Return the [x, y] coordinate for the center point of the cell that contains the specified text.  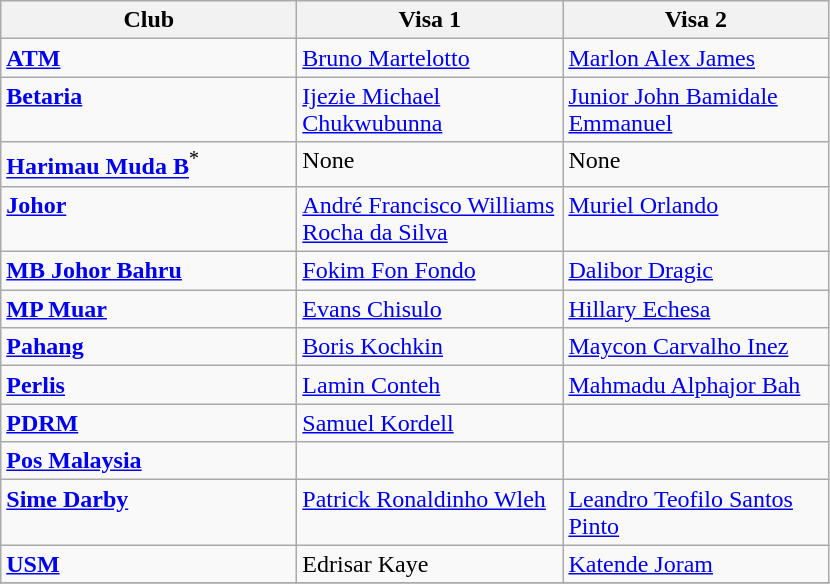
Evans Chisulo [430, 309]
Katende Joram [696, 564]
ATM [149, 58]
MP Muar [149, 309]
Patrick Ronaldinho Wleh [430, 512]
Boris Kochkin [430, 347]
Betaria [149, 110]
Mahmadu Alphajor Bah [696, 385]
Bruno Martelotto [430, 58]
Marlon Alex James [696, 58]
Pahang [149, 347]
Sime Darby [149, 512]
Fokim Fon Fondo [430, 271]
USM [149, 564]
Maycon Carvalho Inez [696, 347]
Edrisar Kaye [430, 564]
Leandro Teofilo Santos Pinto [696, 512]
Dalibor Dragic [696, 271]
Lamin Conteh [430, 385]
Visa 2 [696, 20]
Perlis [149, 385]
Muriel Orlando [696, 218]
Hillary Echesa [696, 309]
André Francisco Williams Rocha da Silva [430, 218]
Harimau Muda B* [149, 164]
Pos Malaysia [149, 461]
Samuel Kordell [430, 423]
Ijezie Michael Chukwubunna [430, 110]
PDRM [149, 423]
Club [149, 20]
Visa 1 [430, 20]
MB Johor Bahru [149, 271]
Johor [149, 218]
Junior John Bamidale Emmanuel [696, 110]
